Find where the given text appears and provide that cell's center as [x, y] coordinate. 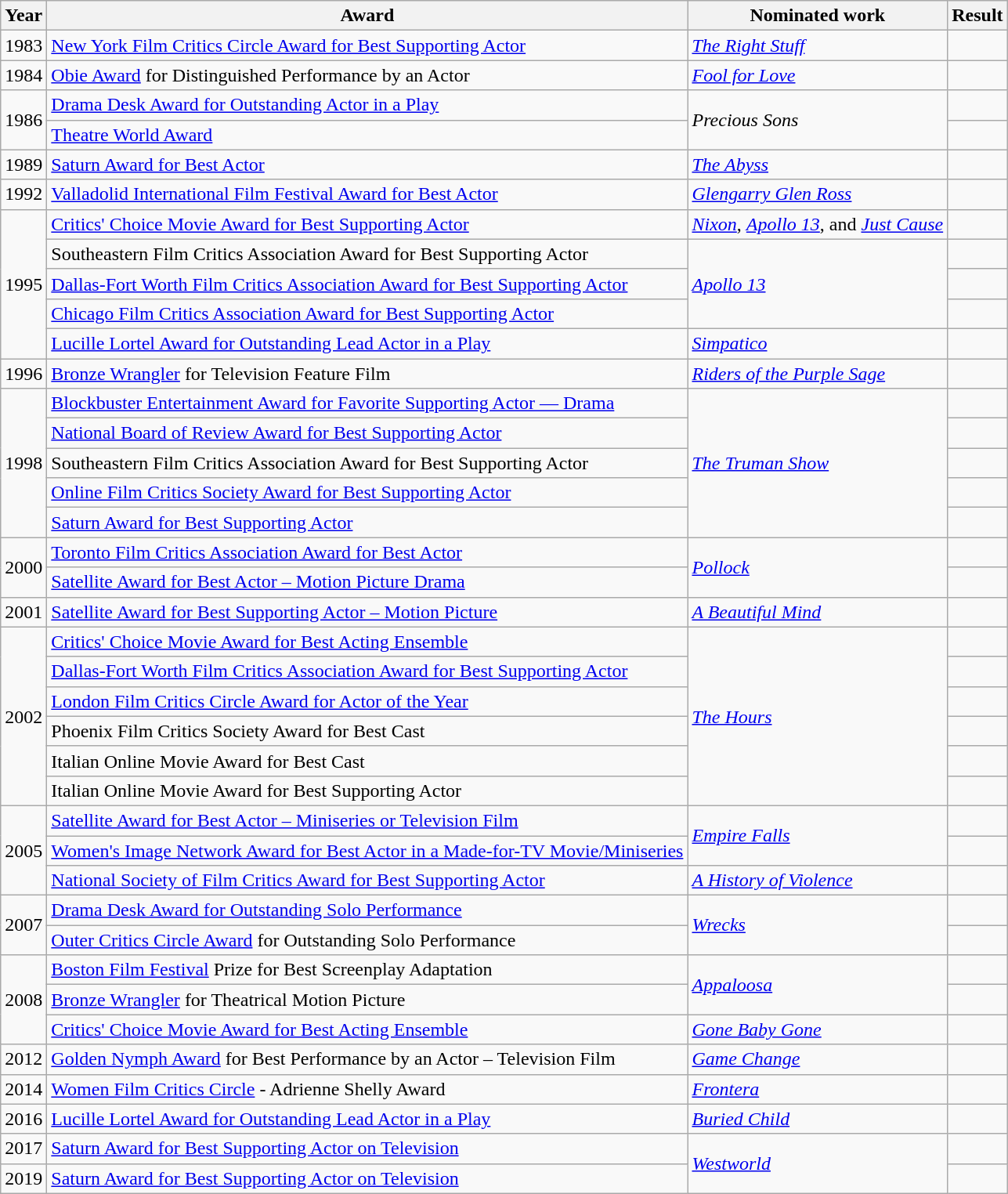
Game Change [818, 1059]
Critics' Choice Movie Award for Best Supporting Actor [367, 224]
London Film Critics Circle Award for Actor of the Year [367, 701]
Precious Sons [818, 120]
Glengarry Glen Ross [818, 194]
2019 [23, 1178]
Saturn Award for Best Supporting Actor [367, 523]
Bronze Wrangler for Theatrical Motion Picture [367, 1000]
2016 [23, 1119]
Golden Nymph Award for Best Performance by an Actor – Television Film [367, 1059]
Nixon, Apollo 13, and Just Cause [818, 224]
Year [23, 16]
Toronto Film Critics Association Award for Best Actor [367, 552]
2005 [23, 850]
2012 [23, 1059]
The Abyss [818, 165]
Satellite Award for Best Actor – Miniseries or Television Film [367, 820]
Boston Film Festival Prize for Best Screenplay Adaptation [367, 970]
The Right Stuff [818, 45]
2000 [23, 567]
Italian Online Movie Award for Best Cast [367, 761]
Wrecks [818, 925]
Gone Baby Gone [818, 1029]
1984 [23, 75]
Appaloosa [818, 985]
Blockbuster Entertainment Award for Favorite Supporting Actor — Drama [367, 403]
2017 [23, 1149]
Theatre World Award [367, 135]
Drama Desk Award for Outstanding Actor in a Play [367, 105]
Valladolid International Film Festival Award for Best Actor [367, 194]
1992 [23, 194]
The Hours [818, 716]
A Beautiful Mind [818, 612]
Satellite Award for Best Actor – Motion Picture Drama [367, 582]
Drama Desk Award for Outstanding Solo Performance [367, 910]
Chicago Film Critics Association Award for Best Supporting Actor [367, 313]
A History of Violence [818, 881]
1996 [23, 374]
Nominated work [818, 16]
Frontera [818, 1089]
Obie Award for Distinguished Performance by an Actor [367, 75]
Simpatico [818, 343]
Empire Falls [818, 835]
1983 [23, 45]
1986 [23, 120]
Outer Critics Circle Award for Outstanding Solo Performance [367, 940]
National Board of Review Award for Best Supporting Actor [367, 433]
Bronze Wrangler for Television Feature Film [367, 374]
2001 [23, 612]
Saturn Award for Best Actor [367, 165]
Award [367, 16]
New York Film Critics Circle Award for Best Supporting Actor [367, 45]
Satellite Award for Best Supporting Actor – Motion Picture [367, 612]
Result [977, 16]
Women Film Critics Circle - Adrienne Shelly Award [367, 1089]
Riders of the Purple Sage [818, 374]
2014 [23, 1089]
Phoenix Film Critics Society Award for Best Cast [367, 731]
Online Film Critics Society Award for Best Supporting Actor [367, 493]
Westworld [818, 1163]
2007 [23, 925]
2008 [23, 1000]
1998 [23, 463]
Italian Online Movie Award for Best Supporting Actor [367, 791]
Women's Image Network Award for Best Actor in a Made-for-TV Movie/Miniseries [367, 850]
1995 [23, 284]
2002 [23, 716]
National Society of Film Critics Award for Best Supporting Actor [367, 881]
The Truman Show [818, 463]
1989 [23, 165]
Pollock [818, 567]
Fool for Love [818, 75]
Buried Child [818, 1119]
Apollo 13 [818, 284]
